Return the [x, y] coordinate for the center point of the cell that contains the specified text.  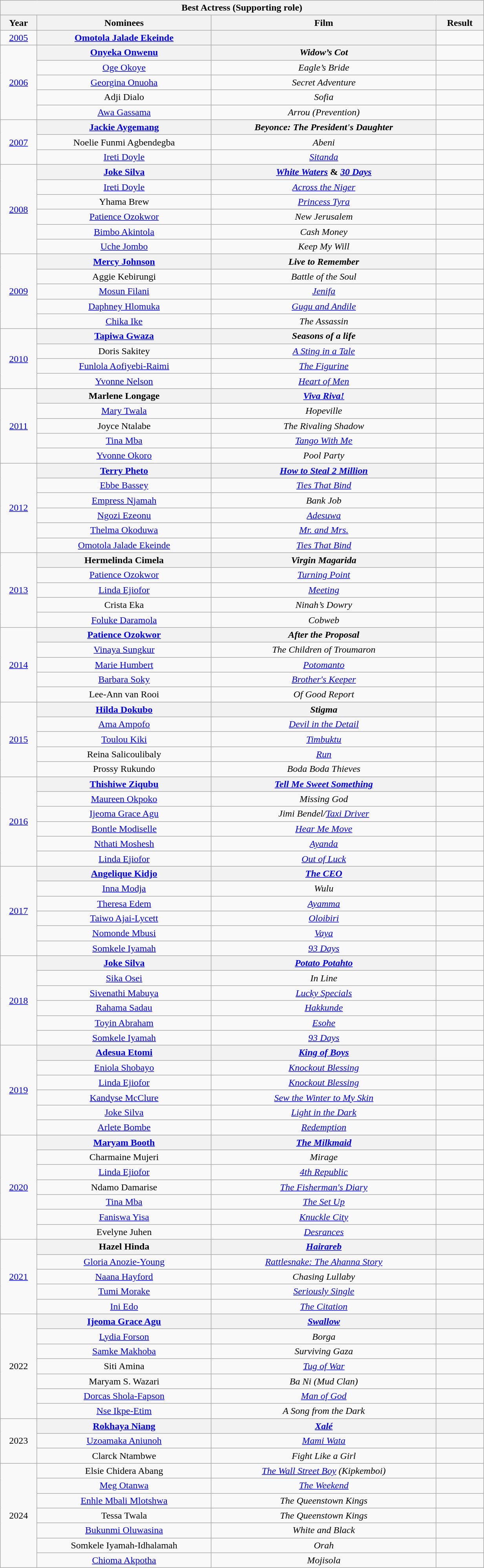
Toyin Abraham [124, 1023]
Ninah’s Dowry [323, 605]
Yhama Brew [124, 202]
2018 [19, 1000]
Tumi Morake [124, 1292]
The Children of Troumaron [323, 649]
Surviving Gaza [323, 1351]
New Jerusalem [323, 217]
Chika Ike [124, 321]
Mr. and Mrs. [323, 530]
2024 [19, 1515]
Ama Ampofo [124, 724]
Tessa Twala [124, 1515]
Eagle’s Bride [323, 67]
Nomonde Mbusi [124, 933]
Mary Twala [124, 411]
Yvonne Nelson [124, 381]
Empress Njamah [124, 500]
Man of God [323, 1396]
Uche Jombo [124, 247]
Faniswa Yisa [124, 1217]
Ndamo Damarise [124, 1187]
Swallow [323, 1321]
Missing God [323, 799]
Lee-Ann van Rooi [124, 695]
Desrances [323, 1232]
Hear Me Move [323, 829]
Awa Gassama [124, 112]
Eniola Shobayo [124, 1068]
Adji Dialo [124, 97]
Reina Salicoulibaly [124, 754]
2023 [19, 1441]
2022 [19, 1366]
Angelique Kidjo [124, 873]
The Assassin [323, 321]
The CEO [323, 873]
Meeting [323, 590]
A Song from the Dark [323, 1411]
Mirage [323, 1157]
Seriously Single [323, 1292]
2008 [19, 209]
Rattlesnake: The Ahanna Story [323, 1262]
2021 [19, 1277]
A Sting in a Tale [323, 351]
2020 [19, 1187]
Hilda Dokubo [124, 709]
Jimi Bendel/Taxi Driver [323, 814]
Mami Wata [323, 1441]
Clarck Ntambwe [124, 1456]
Seasons of a life [323, 336]
Hakkunde [323, 1008]
Cash Money [323, 232]
Charmaine Mujeri [124, 1157]
2019 [19, 1090]
Fight Like a Girl [323, 1456]
2007 [19, 142]
Viva Riva! [323, 396]
Run [323, 754]
Crista Eka [124, 605]
Turning Point [323, 575]
Bukunmi Oluwasina [124, 1530]
Mercy Johnson [124, 262]
2014 [19, 664]
Princess Tyra [323, 202]
2005 [19, 38]
Bank Job [323, 500]
Esohe [323, 1023]
The Wall Street Boy (Kipkemboi) [323, 1471]
The Set Up [323, 1202]
The Rivaling Shadow [323, 426]
Georgina Onuoha [124, 82]
Battle of the Soul [323, 276]
Uzoamaka Aniunoh [124, 1441]
Ebbe Bassey [124, 486]
Nominees [124, 23]
Xalé [323, 1426]
Secret Adventure [323, 82]
Tell Me Sweet Something [323, 784]
Gloria Anozie-Young [124, 1262]
Lucky Specials [323, 993]
Thishiwe Ziqubu [124, 784]
Knuckle City [323, 1217]
Barbara Soky [124, 680]
Orah [323, 1545]
Gugu and Andile [323, 306]
Hazel Hinda [124, 1247]
Tango With Me [323, 441]
4th Republic [323, 1172]
Year [19, 23]
Lydia Forson [124, 1336]
Live to Remember [323, 262]
Sitanda [323, 157]
Maryam S. Wazari [124, 1381]
Dorcas Shola-Fapson [124, 1396]
Oloibiri [323, 919]
Joyce Ntalabe [124, 426]
Across the Niger [323, 187]
Chasing Lullaby [323, 1277]
Pool Party [323, 456]
Terry Pheto [124, 471]
Virgin Magarida [323, 560]
Enhle Mbali Mlotshwa [124, 1501]
How to Steal 2 Million [323, 471]
Timbuktu [323, 739]
Borga [323, 1336]
Tug of War [323, 1366]
Chioma Akpotha [124, 1560]
Ba Ni (Mud Clan) [323, 1381]
White and Black [323, 1530]
Rahama Sadau [124, 1008]
2017 [19, 911]
2016 [19, 821]
Maryam Booth [124, 1142]
Cobweb [323, 620]
The Fisherman's Diary [323, 1187]
Widow’s Cot [323, 53]
Keep My Will [323, 247]
Yvonne Okoro [124, 456]
Of Good Report [323, 695]
Kandyse McClure [124, 1097]
The Weekend [323, 1486]
Brother's Keeper [323, 680]
Sofia [323, 97]
Light in the Dark [323, 1112]
The Milkmaid [323, 1142]
Elsie Chidera Abang [124, 1471]
Toulou Kiki [124, 739]
Naana Hayford [124, 1277]
Daphney Hlomuka [124, 306]
Prossy Rukundo [124, 769]
Hermelinda Cimela [124, 560]
Wulu [323, 888]
Ngozi Ezeonu [124, 515]
Marie Humbert [124, 665]
2006 [19, 82]
King of Boys [323, 1053]
Marlene Longage [124, 396]
Sivenathi Mabuya [124, 993]
Doris Sakitey [124, 351]
After the Proposal [323, 635]
Hopeville [323, 411]
Redemption [323, 1127]
In Line [323, 978]
2013 [19, 590]
2012 [19, 508]
Oge Okoye [124, 67]
Film [323, 23]
Theresa Edem [124, 903]
Tapiwa Gwaza [124, 336]
Meg Otanwa [124, 1486]
Funlola Aofiyebi-Raimi [124, 366]
Arrou (Prevention) [323, 112]
Beyonce: The President's Daughter [323, 127]
Maureen Okpoko [124, 799]
Hairareb [323, 1247]
2010 [19, 358]
2011 [19, 426]
Mojisola [323, 1560]
Arlete Bombe [124, 1127]
Adesuwa [323, 515]
Inna Modja [124, 888]
Evelyne Juhen [124, 1232]
Adesua Etomi [124, 1053]
Heart of Men [323, 381]
White Waters & 30 Days [323, 172]
Onyeka Onwenu [124, 53]
Siti Amina [124, 1366]
Rokhaya Niang [124, 1426]
Mosun Filani [124, 291]
Bimbo Akintola [124, 232]
Devil in the Detail [323, 724]
Abeni [323, 142]
Potomanto [323, 665]
The Citation [323, 1306]
Result [460, 23]
Aggie Kebirungi [124, 276]
Ayanda [323, 844]
Stigma [323, 709]
Out of Luck [323, 859]
2015 [19, 739]
The Figurine [323, 366]
Sika Osei [124, 978]
2009 [19, 291]
Boda Boda Thieves [323, 769]
Bontle Modiselle [124, 829]
Jenifa [323, 291]
Ayamma [323, 903]
Vaya [323, 933]
Nthati Moshesh [124, 844]
Sew the Winter to My Skin [323, 1097]
Jackie Aygemang [124, 127]
Noelie Funmi Agbendegba [124, 142]
Thelma Okoduwa [124, 530]
Somkele Iyamah-Idhalamah [124, 1545]
Samke Makhoba [124, 1351]
Best Actress (Supporting role) [242, 8]
Taiwo Ajai-Lycett [124, 919]
Potato Potahto [323, 963]
Vinaya Sungkur [124, 649]
Nse Ikpe-Etim [124, 1411]
Ini Edo [124, 1306]
Foluke Daramola [124, 620]
